Detect which cell encompasses the target text, then output its (x, y) center coordinate. 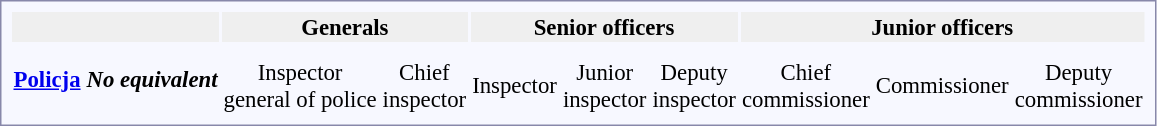
No equivalent (152, 80)
Senior officers (604, 27)
Juniorinspector (604, 86)
Inspector (515, 86)
Generals (345, 27)
Commissioner (942, 86)
Policja (47, 80)
Chiefcommissioner (806, 86)
Deputyinspector (694, 86)
Chiefinspector (424, 86)
Deputycommissioner (1078, 86)
Junior officers (942, 27)
Inspectorgeneral of police (300, 86)
